Return (X, Y) of the center of cell containing provided text 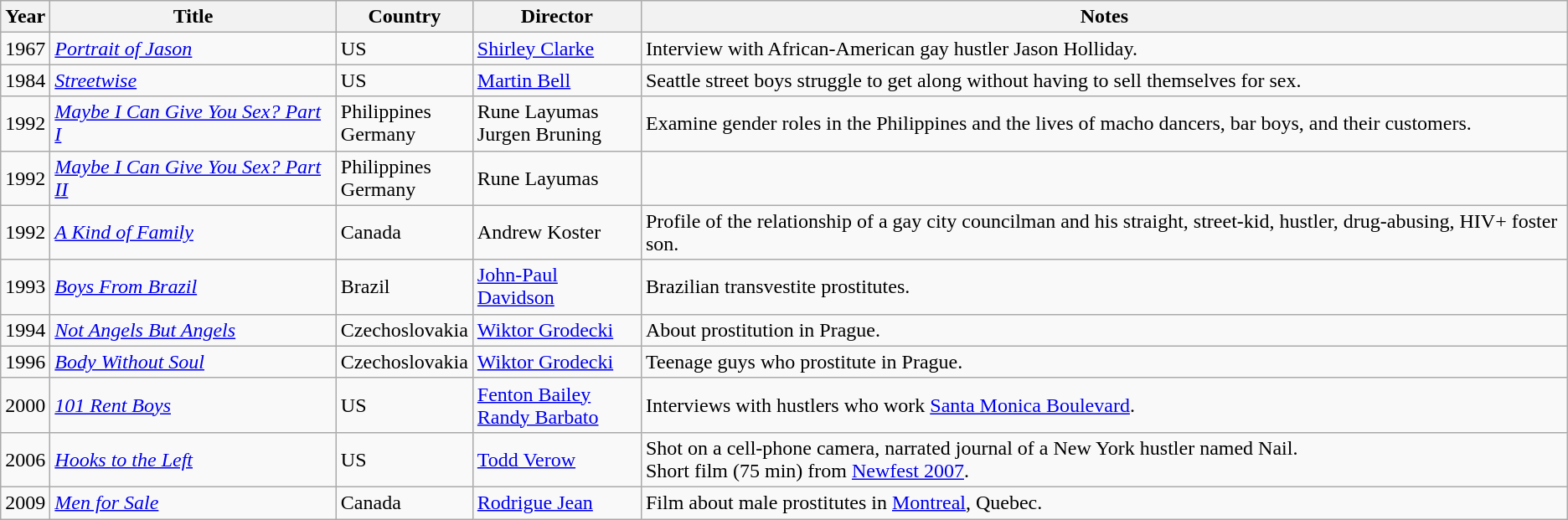
Men for Sale (193, 502)
Rodrigue Jean (556, 502)
Profile of the relationship of a gay city councilman and his straight, street-kid, hustler, drug-abusing, HIV+ foster son. (1104, 233)
Year (25, 17)
Rune Layumas Jurgen Bruning (556, 124)
Todd Verow (556, 459)
1993 (25, 286)
Country (404, 17)
Teenage guys who prostitute in Prague. (1104, 362)
Shirley Clarke (556, 49)
2009 (25, 502)
Fenton Bailey Randy Barbato (556, 405)
Streetwise (193, 80)
About prostitution in Prague. (1104, 330)
Body Without Soul (193, 362)
Film about male prostitutes in Montreal, Quebec. (1104, 502)
1967 (25, 49)
Andrew Koster (556, 233)
2006 (25, 459)
101 Rent Boys (193, 405)
Martin Bell (556, 80)
Brazilian transvestite prostitutes. (1104, 286)
A Kind of Family (193, 233)
1994 (25, 330)
Shot on a cell-phone camera, narrated journal of a New York hustler named Nail. Short film (75 min) from Newfest 2007. (1104, 459)
Portrait of Jason (193, 49)
Maybe I Can Give You Sex? Part II (193, 178)
Director (556, 17)
Hooks to the Left (193, 459)
Notes (1104, 17)
Rune Layumas (556, 178)
John-Paul Davidson (556, 286)
Examine gender roles in the Philippines and the lives of macho dancers, bar boys, and their customers. (1104, 124)
1984 (25, 80)
Interview with African-American gay hustler Jason Holliday. (1104, 49)
Boys From Brazil (193, 286)
1996 (25, 362)
Interviews with hustlers who work Santa Monica Boulevard. (1104, 405)
Brazil (404, 286)
2000 (25, 405)
Not Angels But Angels (193, 330)
Maybe I Can Give You Sex? Part I (193, 124)
Seattle street boys struggle to get along without having to sell themselves for sex. (1104, 80)
Title (193, 17)
